From the cell containing the given text, extract its center point as (x, y) coordinate. 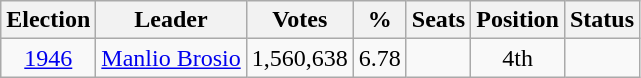
Position (518, 20)
Votes (300, 20)
1,560,638 (300, 58)
Manlio Brosio (171, 58)
6.78 (380, 58)
Status (602, 20)
Leader (171, 20)
Seats (438, 20)
1946 (48, 58)
Election (48, 20)
4th (518, 58)
% (380, 20)
